Provide the [X, Y] coordinate of the cell's center where the given text is located.  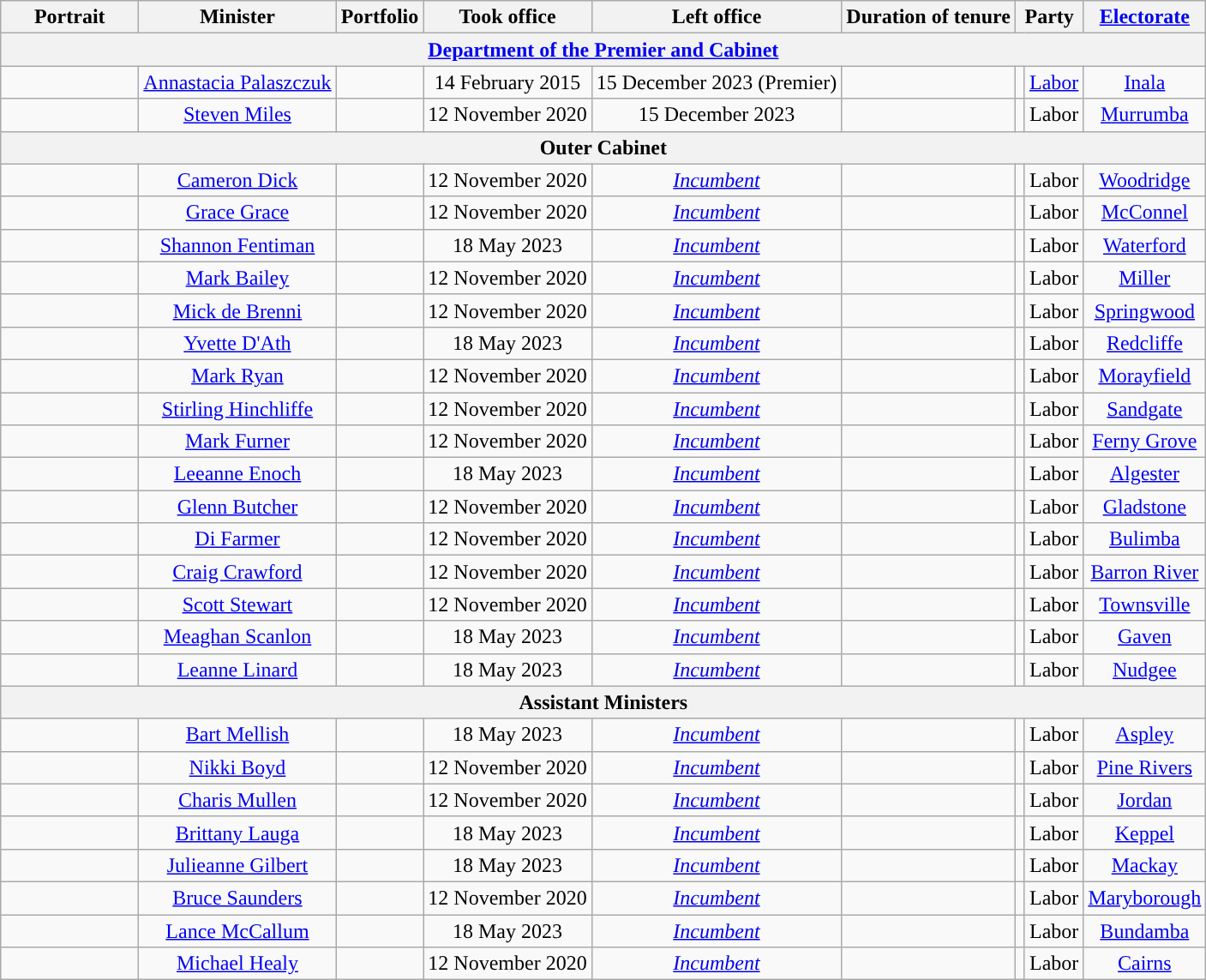
Michael Healy [237, 964]
Morayfield [1145, 376]
Bruce Saunders [237, 898]
Mark Bailey [237, 278]
Keppel [1145, 833]
Algester [1145, 474]
Mark Ryan [237, 376]
Bart Mellish [237, 735]
Di Farmer [237, 539]
Party [1049, 17]
Assistant Ministers [603, 702]
Scott Stewart [237, 604]
Bulimba [1145, 539]
Yvette D'Ath [237, 343]
Aspley [1145, 735]
Charis Mullen [237, 800]
Gladstone [1145, 507]
Inala [1145, 82]
Julieanne Gilbert [237, 865]
Grace Grace [237, 213]
Annastacia Palaszczuk [237, 82]
Left office [717, 17]
Townsville [1145, 604]
Department of the Premier and Cabinet [603, 50]
Mackay [1145, 865]
Nudgee [1145, 670]
Murrumba [1145, 115]
Barron River [1145, 572]
Waterford [1145, 245]
Took office [507, 17]
Leanne Linard [237, 670]
Jordan [1145, 800]
Lance McCallum [237, 930]
Glenn Butcher [237, 507]
Redcliffe [1145, 343]
14 February 2015 [507, 82]
Mark Furner [237, 442]
Woodridge [1145, 180]
Craig Crawford [237, 572]
Bundamba [1145, 930]
Ferny Grove [1145, 442]
Cameron Dick [237, 180]
15 December 2023 [717, 115]
Pine Rivers [1145, 767]
Meaghan Scanlon [237, 637]
Portfolio [380, 17]
Portrait [70, 17]
Stirling Hinchliffe [237, 409]
Shannon Fentiman [237, 245]
Gaven [1145, 637]
Cairns [1145, 964]
Maryborough [1145, 898]
Springwood [1145, 310]
Outer Cabinet [603, 147]
Nikki Boyd [237, 767]
Steven Miles [237, 115]
Duration of tenure [929, 17]
McConnel [1145, 213]
15 December 2023 (Premier) [717, 82]
Brittany Lauga [237, 833]
Sandgate [1145, 409]
Leeanne Enoch [237, 474]
Miller [1145, 278]
Electorate [1145, 17]
Mick de Brenni [237, 310]
Minister [237, 17]
